Detect which cell encompasses the target text, then output its (X, Y) center coordinate. 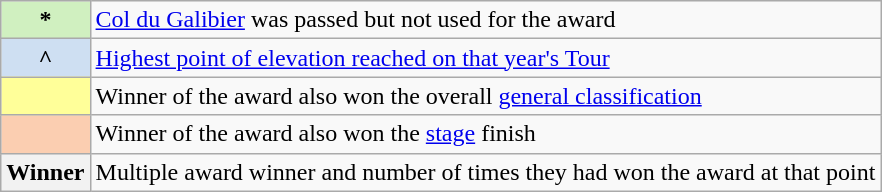
Highest point of elevation reached on that year's Tour (486, 58)
Winner (46, 172)
Multiple award winner and number of times they had won the award at that point (486, 172)
Col du Galibier was passed but not used for the award (486, 20)
* (46, 20)
Winner of the award also won the overall general classification (486, 96)
Winner of the award also won the stage finish (486, 134)
^ (46, 58)
